Return the (x, y) coordinate for the center point of the cell that contains the specified text.  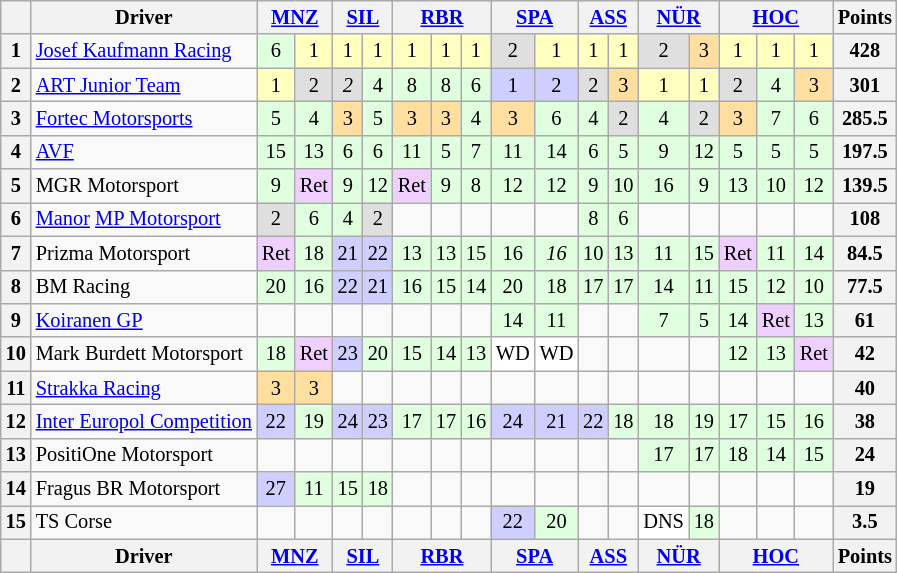
PositiOne Motorsport (144, 455)
77.5 (865, 287)
84.5 (865, 253)
DNS (663, 522)
197.5 (865, 152)
Koiranen GP (144, 320)
MGR Motorsport (144, 186)
Mark Burdett Motorsport (144, 354)
40 (865, 388)
BM Racing (144, 287)
TS Corse (144, 522)
Josef Kaufmann Racing (144, 51)
Manor MP Motorsport (144, 219)
285.5 (865, 118)
Strakka Racing (144, 388)
AVF (144, 152)
Fragus BR Motorsport (144, 489)
301 (865, 85)
42 (865, 354)
ART Junior Team (144, 85)
108 (865, 219)
3.5 (865, 522)
428 (865, 51)
Inter Europol Competition (144, 421)
Fortec Motorsports (144, 118)
139.5 (865, 186)
Prizma Motorsport (144, 253)
38 (865, 421)
61 (865, 320)
27 (276, 489)
